Capture the cell that displays the provided text and extract its [x, y] central coordinate. 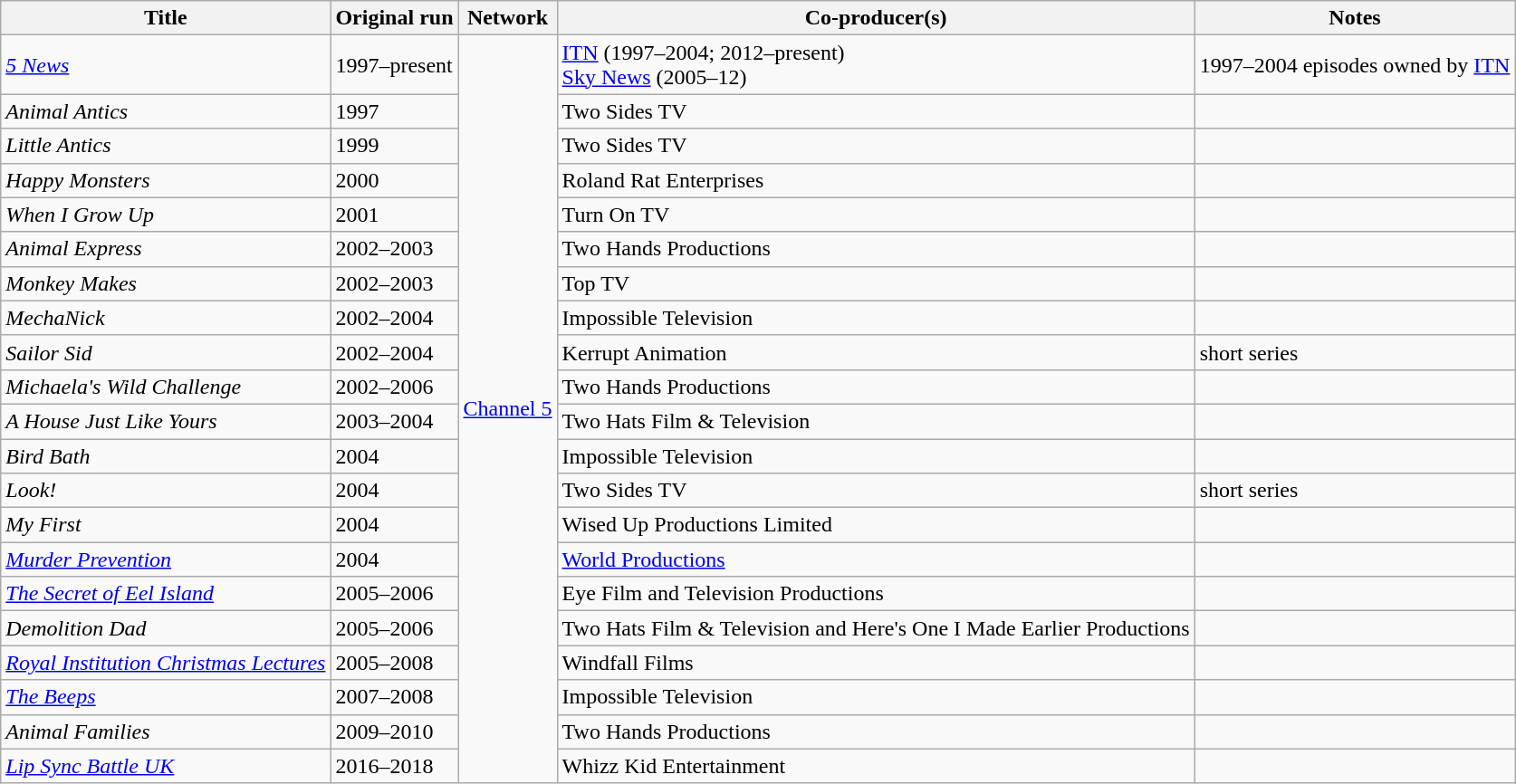
A House Just Like Yours [166, 421]
Animal Families [166, 731]
2005–2008 [395, 663]
Monkey Makes [166, 283]
World Productions [876, 559]
2007–2008 [395, 697]
2003–2004 [395, 421]
Michaela's Wild Challenge [166, 387]
2002–2006 [395, 387]
Sailor Sid [166, 352]
Original run [395, 18]
Top TV [876, 283]
MechaNick [166, 318]
My First [166, 525]
Little Antics [166, 146]
2009–2010 [395, 731]
Title [166, 18]
1997 [395, 111]
Bird Bath [166, 455]
2000 [395, 180]
Animal Express [166, 249]
2001 [395, 215]
Eye Film and Television Productions [876, 594]
1997–2004 episodes owned by ITN [1355, 65]
Look! [166, 491]
Royal Institution Christmas Lectures [166, 663]
Demolition Dad [166, 628]
Network [507, 18]
Windfall Films [876, 663]
Whizz Kid Entertainment [876, 766]
Notes [1355, 18]
Turn On TV [876, 215]
Happy Monsters [166, 180]
1999 [395, 146]
1997–present [395, 65]
Kerrupt Animation [876, 352]
Animal Antics [166, 111]
Channel 5 [507, 409]
Wised Up Productions Limited [876, 525]
The Beeps [166, 697]
2016–2018 [395, 766]
Murder Prevention [166, 559]
Lip Sync Battle UK [166, 766]
Roland Rat Enterprises [876, 180]
Two Hats Film & Television and Here's One I Made Earlier Productions [876, 628]
When I Grow Up [166, 215]
5 News [166, 65]
Co-producer(s) [876, 18]
Two Hats Film & Television [876, 421]
The Secret of Eel Island [166, 594]
ITN (1997–2004; 2012–present)Sky News (2005–12) [876, 65]
